Extract the [X, Y] coordinate from the center of the cell holding the provided text.  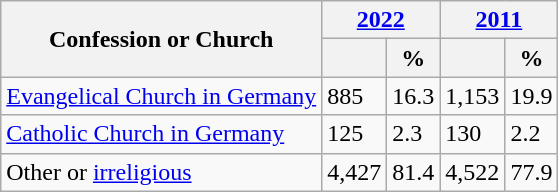
19.9 [532, 96]
16.3 [414, 96]
Evangelical Church in Germany [162, 96]
2.2 [532, 134]
125 [354, 134]
Catholic Church in Germany [162, 134]
Confession or Church [162, 39]
81.4 [414, 172]
130 [472, 134]
4,522 [472, 172]
Other or irreligious [162, 172]
2022 [381, 20]
1,153 [472, 96]
2.3 [414, 134]
2011 [499, 20]
77.9 [532, 172]
885 [354, 96]
4,427 [354, 172]
